From the cell containing the given text, extract its center point as (X, Y) coordinate. 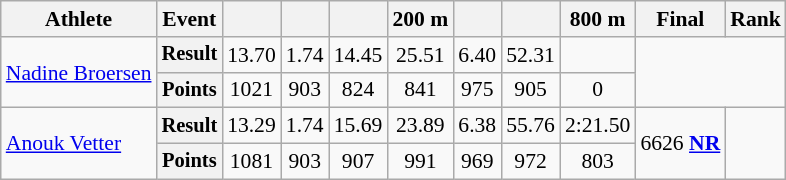
975 (477, 90)
Final (680, 19)
Nadine Broersen (79, 72)
200 m (420, 19)
Anouk Vetter (79, 144)
Event (190, 19)
55.76 (530, 126)
972 (530, 162)
969 (477, 162)
Athlete (79, 19)
1021 (252, 90)
52.31 (530, 55)
824 (358, 90)
Rank (756, 19)
841 (420, 90)
0 (598, 90)
991 (420, 162)
907 (358, 162)
800 m (598, 19)
905 (530, 90)
2:21.50 (598, 126)
14.45 (358, 55)
25.51 (420, 55)
6626 NR (680, 144)
15.69 (358, 126)
13.70 (252, 55)
13.29 (252, 126)
6.38 (477, 126)
803 (598, 162)
6.40 (477, 55)
23.89 (420, 126)
1081 (252, 162)
